Find where the given text appears and provide that cell's center as [X, Y] coordinate. 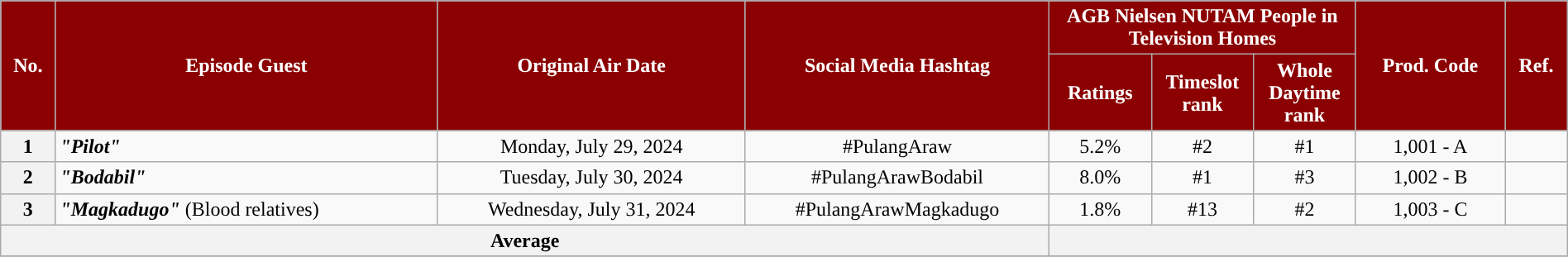
Original Air Date [592, 66]
AGB Nielsen NUTAM People in Television Homes [1202, 28]
Timeslot rank [1202, 93]
"Pilot" [246, 146]
1.8% [1101, 209]
Wednesday, July 31, 2024 [592, 209]
1,001 - A [1430, 146]
#PulangAraw [896, 146]
Ref. [1537, 66]
"Magkadugo" (Blood relatives) [246, 209]
5.2% [1101, 146]
Monday, July 29, 2024 [592, 146]
8.0% [1101, 178]
Tuesday, July 30, 2024 [592, 178]
Prod. Code [1430, 66]
3 [28, 209]
1,002 - B [1430, 178]
#3 [1305, 178]
Average [525, 240]
Ratings [1101, 93]
2 [28, 178]
Social Media Hashtag [896, 66]
No. [28, 66]
#13 [1202, 209]
#PulangArawMagkadugo [896, 209]
1 [28, 146]
"Bodabil" [246, 178]
Episode Guest [246, 66]
1,003 - C [1430, 209]
Whole Daytime rank [1305, 93]
#PulangArawBodabil [896, 178]
